Identify which cell holds the provided text, then report its (X, Y) central coordinate. 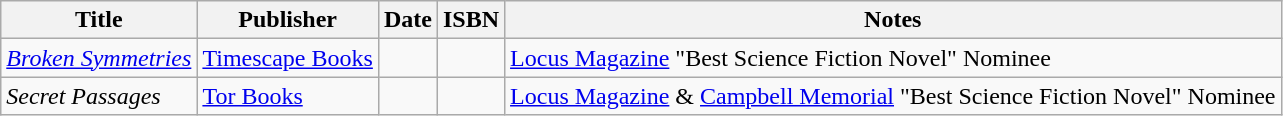
Timescape Books (288, 58)
Secret Passages (99, 96)
Broken Symmetries (99, 58)
Notes (894, 20)
Date (408, 20)
ISBN (470, 20)
Publisher (288, 20)
Locus Magazine & Campbell Memorial "Best Science Fiction Novel" Nominee (894, 96)
Locus Magazine "Best Science Fiction Novel" Nominee (894, 58)
Tor Books (288, 96)
Title (99, 20)
